Capture the cell that displays the provided text and extract its [x, y] central coordinate. 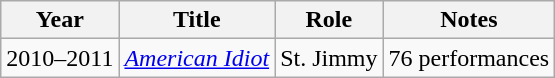
76 performances [469, 58]
American Idiot [197, 58]
St. Jimmy [329, 58]
Notes [469, 20]
Role [329, 20]
Title [197, 20]
Year [60, 20]
2010–2011 [60, 58]
